Extract the (X, Y) coordinate from the center of the cell holding the provided text.  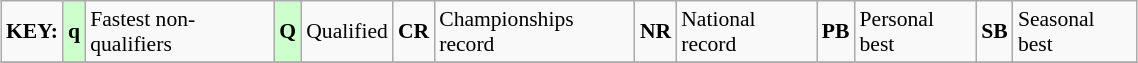
Seasonal best (1075, 32)
SB (994, 32)
Personal best (916, 32)
NR (656, 32)
Championships record (534, 32)
Q (288, 32)
Qualified (347, 32)
CR (414, 32)
KEY: (32, 32)
Fastest non-qualifiers (180, 32)
q (74, 32)
PB (836, 32)
National record (746, 32)
